Identify which cell holds the provided text, then report its (X, Y) central coordinate. 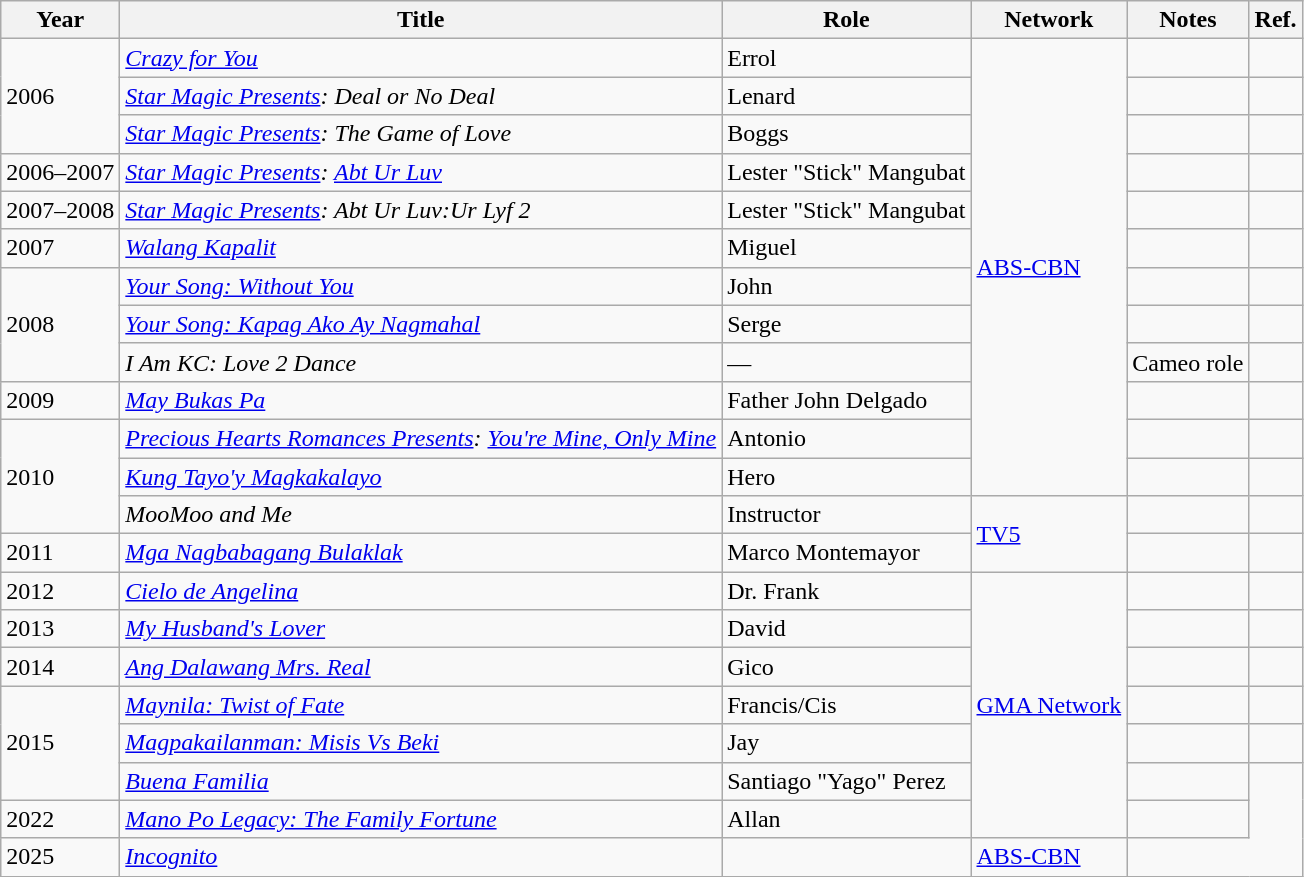
Dr. Frank (846, 591)
2006–2007 (60, 172)
Notes (1188, 20)
2022 (60, 819)
2013 (60, 629)
Star Magic Presents: The Game of Love (421, 134)
Cameo role (1188, 362)
Precious Hearts Romances Presents: You're Mine, Only Mine (421, 438)
Buena Familia (421, 781)
Santiago "Yago" Perez (846, 781)
Star Magic Presents: Abt Ur Luv (421, 172)
Mano Po Legacy: The Family Fortune (421, 819)
Antonio (846, 438)
2011 (60, 553)
May Bukas Pa (421, 400)
Allan (846, 819)
Title (421, 20)
Gico (846, 667)
David (846, 629)
Incognito (421, 857)
Kung Tayo'y Magkakalayo (421, 477)
2009 (60, 400)
Year (60, 20)
Crazy for You (421, 58)
John (846, 286)
My Husband's Lover (421, 629)
Instructor (846, 515)
Maynila: Twist of Fate (421, 705)
2007 (60, 248)
2014 (60, 667)
Francis/Cis (846, 705)
2012 (60, 591)
Your Song: Kapag Ako Ay Nagmahal (421, 324)
Cielo de Angelina (421, 591)
Star Magic Presents: Abt Ur Luv:Ur Lyf 2 (421, 210)
Father John Delgado (846, 400)
Ang Dalawang Mrs. Real (421, 667)
Mga Nagbabagang Bulaklak (421, 553)
GMA Network (1049, 705)
Miguel (846, 248)
2006 (60, 96)
2008 (60, 324)
I Am KC: Love 2 Dance (421, 362)
Hero (846, 477)
Boggs (846, 134)
— (846, 362)
Your Song: Without You (421, 286)
2025 (60, 857)
2010 (60, 476)
Marco Montemayor (846, 553)
Ref. (1276, 20)
2007–2008 (60, 210)
Serge (846, 324)
Jay (846, 743)
Network (1049, 20)
Magpakailanman: Misis Vs Beki (421, 743)
Errol (846, 58)
TV5 (1049, 534)
Role (846, 20)
Star Magic Presents: Deal or No Deal (421, 96)
2015 (60, 743)
Walang Kapalit (421, 248)
MooMoo and Me (421, 515)
Lenard (846, 96)
